Determine the [X, Y] coordinate at the center of the cell enclosing the given text.  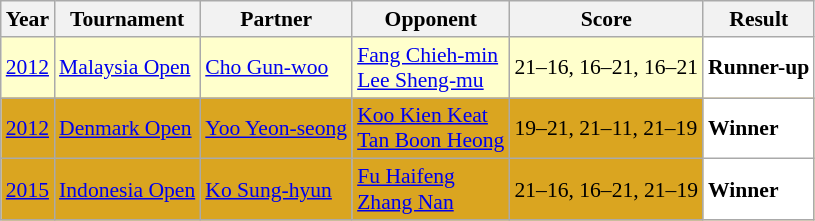
Koo Kien Keat Tan Boon Heong [430, 128]
Fu Haifeng Zhang Nan [430, 190]
Year [28, 19]
Indonesia Open [127, 190]
Score [606, 19]
Malaysia Open [127, 68]
21–16, 16–21, 16–21 [606, 68]
Tournament [127, 19]
Cho Gun-woo [276, 68]
21–16, 16–21, 21–19 [606, 190]
Ko Sung-hyun [276, 190]
19–21, 21–11, 21–19 [606, 128]
2015 [28, 190]
Yoo Yeon-seong [276, 128]
Runner-up [758, 68]
Result [758, 19]
Partner [276, 19]
Opponent [430, 19]
Fang Chieh-min Lee Sheng-mu [430, 68]
Denmark Open [127, 128]
